Locate the cell with the specified text and output its (x, y) center coordinate. 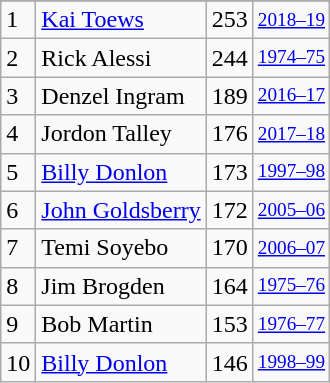
2005–06 (291, 210)
173 (230, 172)
7 (18, 248)
4 (18, 134)
John Goldsberry (121, 210)
1 (18, 20)
153 (230, 324)
176 (230, 134)
170 (230, 248)
253 (230, 20)
5 (18, 172)
9 (18, 324)
2016–17 (291, 96)
2 (18, 58)
3 (18, 96)
244 (230, 58)
2018–19 (291, 20)
1997–98 (291, 172)
Kai Toews (121, 20)
189 (230, 96)
6 (18, 210)
1974–75 (291, 58)
1975–76 (291, 286)
2017–18 (291, 134)
8 (18, 286)
1976–77 (291, 324)
10 (18, 362)
Denzel Ingram (121, 96)
164 (230, 286)
2006–07 (291, 248)
Temi Soyebo (121, 248)
Jordon Talley (121, 134)
Bob Martin (121, 324)
Rick Alessi (121, 58)
172 (230, 210)
146 (230, 362)
1998–99 (291, 362)
Jim Brogden (121, 286)
